Pinpoint the cell where the given text exists, returning its (x, y) midpoint coordinate. 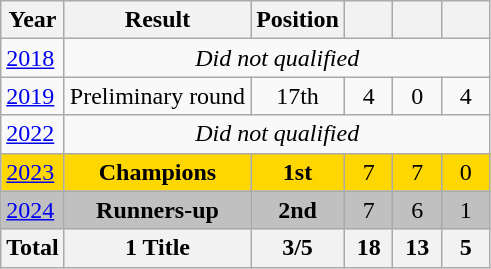
1 (466, 210)
3/5 (298, 248)
17th (298, 96)
Total (33, 248)
2018 (33, 58)
Result (157, 20)
2024 (33, 210)
13 (418, 248)
Preliminary round (157, 96)
1 Title (157, 248)
Position (298, 20)
18 (368, 248)
5 (466, 248)
6 (418, 210)
2nd (298, 210)
Runners-up (157, 210)
1st (298, 172)
Champions (157, 172)
2022 (33, 134)
2019 (33, 96)
2023 (33, 172)
Year (33, 20)
